Output the [X, Y] coordinate of the center of the cell containing the given text.  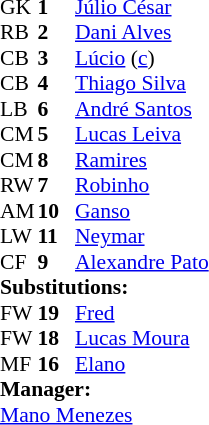
LB [19, 109]
5 [57, 135]
8 [57, 160]
Neymar [142, 237]
Alexandre Pato [142, 262]
RW [19, 185]
Elano [142, 364]
Thiago Silva [142, 83]
11 [57, 237]
LW [19, 237]
Substitutions: [104, 287]
Lúcio (c) [142, 58]
10 [57, 211]
Robinho [142, 185]
Fred [142, 313]
AM [19, 211]
RB [19, 33]
19 [57, 313]
Lucas Moura [142, 339]
3 [57, 58]
7 [57, 185]
Lucas Leiva [142, 135]
Manager: [104, 389]
6 [57, 109]
16 [57, 364]
2 [57, 33]
Ramires [142, 160]
4 [57, 83]
MF [19, 364]
Dani Alves [142, 33]
9 [57, 262]
Ganso [142, 211]
18 [57, 339]
CF [19, 262]
André Santos [142, 109]
